Pinpoint the cell where the given text exists, returning its [x, y] midpoint coordinate. 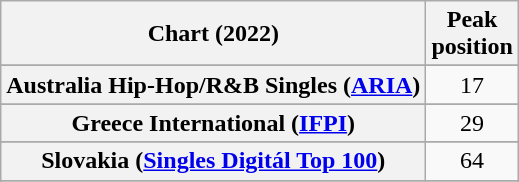
64 [472, 161]
17 [472, 85]
Peakposition [472, 34]
29 [472, 123]
Chart (2022) [214, 34]
Slovakia (Singles Digitál Top 100) [214, 161]
Australia Hip-Hop/R&B Singles (ARIA) [214, 85]
Greece International (IFPI) [214, 123]
